Locate the cell with the specified text and output its [x, y] center coordinate. 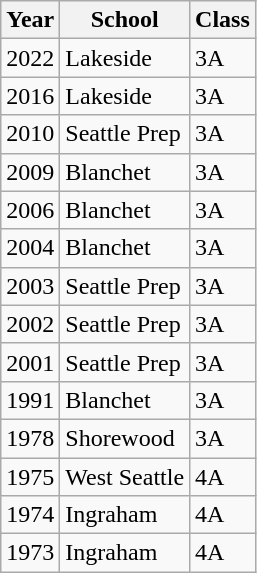
1991 [30, 400]
Shorewood [125, 438]
2004 [30, 248]
School [125, 20]
2002 [30, 324]
1974 [30, 515]
1975 [30, 477]
Class [223, 20]
2016 [30, 96]
West Seattle [125, 477]
1978 [30, 438]
2009 [30, 172]
2006 [30, 210]
2003 [30, 286]
Year [30, 20]
2001 [30, 362]
2022 [30, 58]
1973 [30, 553]
2010 [30, 134]
